Extract the (X, Y) coordinate from the center of the cell holding the provided text.  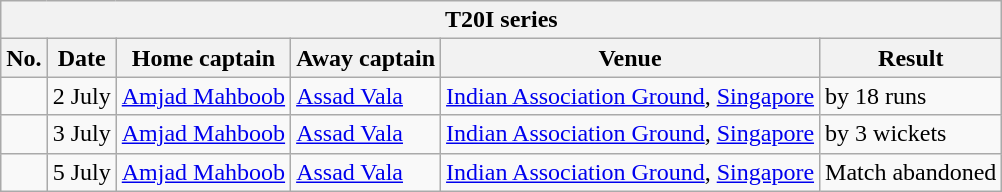
Result (911, 58)
Venue (630, 58)
T20I series (502, 20)
by 3 wickets (911, 134)
Match abandoned (911, 172)
No. (24, 58)
Date (82, 58)
Away captain (366, 58)
2 July (82, 96)
3 July (82, 134)
by 18 runs (911, 96)
Home captain (203, 58)
5 July (82, 172)
